From the cell containing the given text, extract its center point as [X, Y] coordinate. 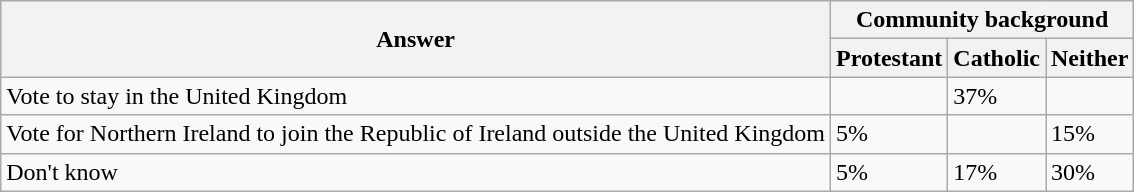
Vote for Northern Ireland to join the Republic of Ireland outside the United Kingdom [416, 134]
17% [997, 172]
Catholic [997, 58]
Neither [1090, 58]
30% [1090, 172]
15% [1090, 134]
Answer [416, 39]
Don't know [416, 172]
Vote to stay in the United Kingdom [416, 96]
Protestant [890, 58]
37% [997, 96]
Community background [982, 20]
